From the cell containing the given text, extract its center point as [X, Y] coordinate. 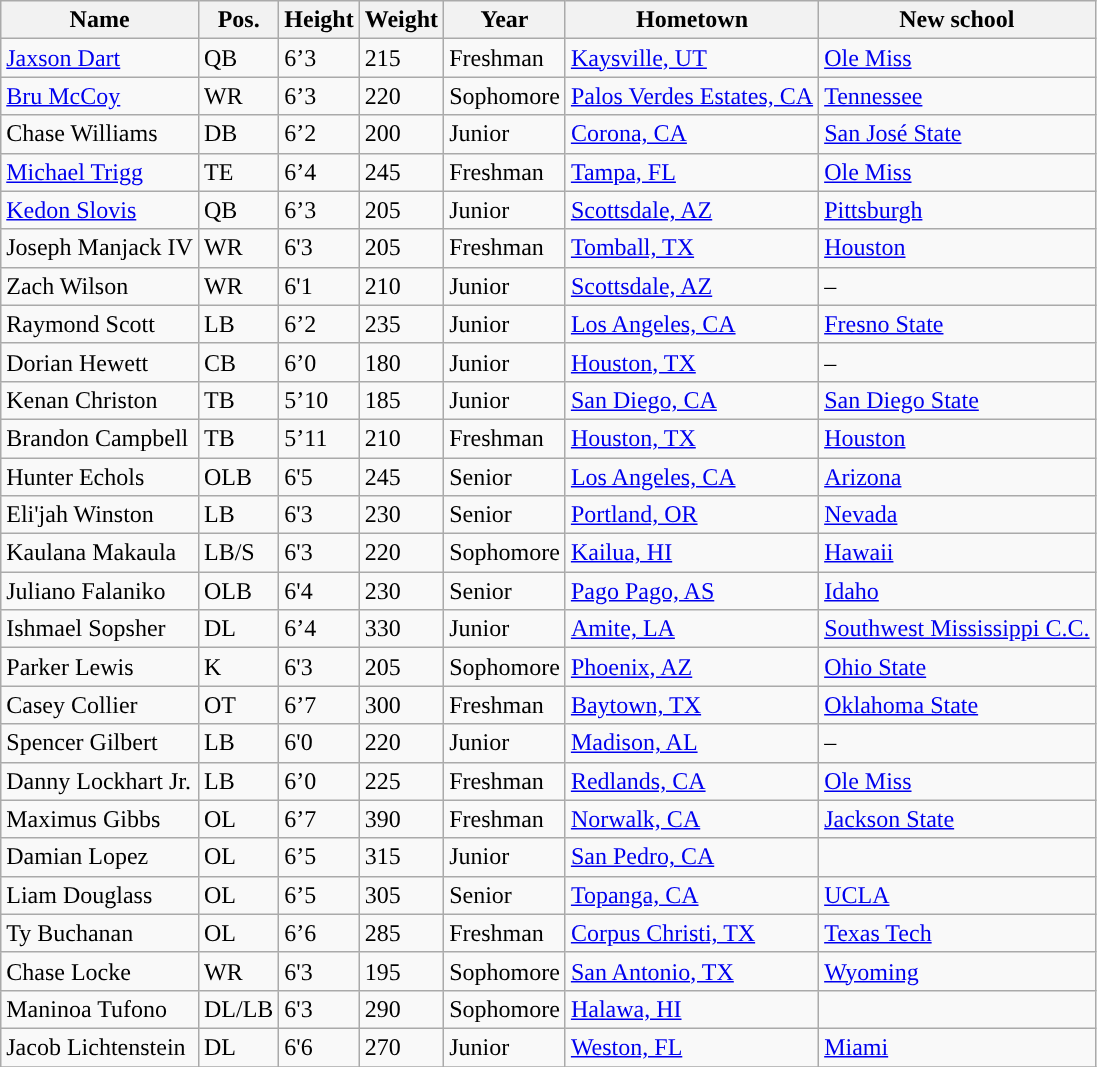
K [238, 667]
Raymond Scott [100, 324]
6'1 [319, 286]
Texas Tech [957, 933]
UCLA [957, 895]
5’10 [319, 400]
LB/S [238, 553]
Height [319, 20]
Hunter Echols [100, 477]
Ishmael Sopsher [100, 629]
235 [401, 324]
Jaxson Dart [100, 58]
Chase Locke [100, 971]
Kaulana Makaula [100, 553]
San José State [957, 134]
Oklahoma State [957, 705]
Kaysville, UT [692, 58]
San Antonio, TX [692, 971]
225 [401, 781]
215 [401, 58]
Eli'jah Winston [100, 515]
Kailua, HI [692, 553]
285 [401, 933]
Weight [401, 20]
Bru McCoy [100, 96]
5’11 [319, 438]
Name [100, 20]
Idaho [957, 591]
Maninoa Tufono [100, 1009]
Dorian Hewett [100, 362]
Portland, OR [692, 515]
185 [401, 400]
Nevada [957, 515]
Chase Williams [100, 134]
6'5 [319, 477]
Baytown, TX [692, 705]
Michael Trigg [100, 172]
Joseph Manjack IV [100, 248]
Pos. [238, 20]
Juliano Falaniko [100, 591]
Year [505, 20]
330 [401, 629]
Jacob Lichtenstein [100, 1047]
TE [238, 172]
Ohio State [957, 667]
Kedon Slovis [100, 210]
Hometown [692, 20]
Madison, AL [692, 743]
CB [238, 362]
DB [238, 134]
Norwalk, CA [692, 819]
Zach Wilson [100, 286]
Casey Collier [100, 705]
New school [957, 20]
Redlands, CA [692, 781]
180 [401, 362]
Southwest Mississippi C.C. [957, 629]
Spencer Gilbert [100, 743]
Jackson State [957, 819]
305 [401, 895]
Tennessee [957, 96]
Kenan Christon [100, 400]
Ty Buchanan [100, 933]
Hawaii [957, 553]
Tomball, TX [692, 248]
290 [401, 1009]
DL/LB [238, 1009]
Arizona [957, 477]
Weston, FL [692, 1047]
Pittsburgh [957, 210]
195 [401, 971]
6'0 [319, 743]
315 [401, 857]
Topanga, CA [692, 895]
6'4 [319, 591]
Brandon Campbell [100, 438]
200 [401, 134]
Liam Douglass [100, 895]
Corona, CA [692, 134]
Halawa, HI [692, 1009]
Wyoming [957, 971]
390 [401, 819]
270 [401, 1047]
Phoenix, AZ [692, 667]
Fresno State [957, 324]
Maximus Gibbs [100, 819]
300 [401, 705]
Damian Lopez [100, 857]
6’6 [319, 933]
San Diego, CA [692, 400]
Miami [957, 1047]
Corpus Christi, TX [692, 933]
6'6 [319, 1047]
Parker Lewis [100, 667]
OT [238, 705]
Pago Pago, AS [692, 591]
Danny Lockhart Jr. [100, 781]
Tampa, FL [692, 172]
San Pedro, CA [692, 857]
San Diego State [957, 400]
Palos Verdes Estates, CA [692, 96]
Amite, LA [692, 629]
